Return (x, y) of the center of cell containing provided text 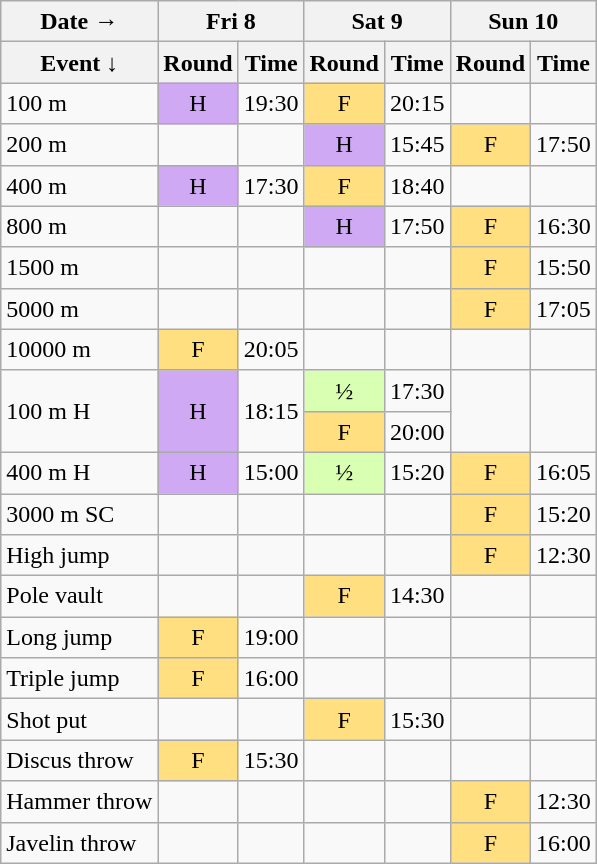
14:30 (417, 596)
Javelin throw (80, 842)
1500 m (80, 268)
10000 m (80, 350)
17:05 (564, 308)
20:15 (417, 104)
200 m (80, 144)
3000 m SC (80, 514)
Shot put (80, 720)
100 m H (80, 411)
High jump (80, 556)
Fri 8 (231, 22)
Event ↓ (80, 62)
20:00 (417, 432)
20:05 (271, 350)
800 m (80, 226)
15:45 (417, 144)
15:50 (564, 268)
400 m H (80, 472)
19:30 (271, 104)
19:00 (271, 638)
16:30 (564, 226)
Date → (80, 22)
Hammer throw (80, 802)
18:40 (417, 186)
18:15 (271, 411)
Pole vault (80, 596)
Discus throw (80, 760)
16:05 (564, 472)
15:00 (271, 472)
5000 m (80, 308)
Long jump (80, 638)
100 m (80, 104)
400 m (80, 186)
Sun 10 (523, 22)
Sat 9 (377, 22)
Triple jump (80, 678)
